Scan for the cell matching the given text and deliver its [X, Y] coordinate at center. 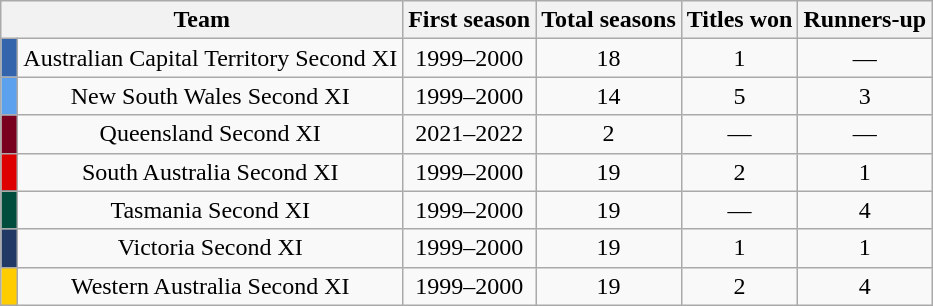
First season [470, 20]
Victoria Second XI [210, 248]
3 [865, 96]
Queensland Second XI [210, 134]
5 [740, 96]
Titles won [740, 20]
Team [202, 20]
14 [609, 96]
2021–2022 [470, 134]
South Australia Second XI [210, 172]
Total seasons [609, 20]
Australian Capital Territory Second XI [210, 58]
New South Wales Second XI [210, 96]
Runners-up [865, 20]
Western Australia Second XI [210, 286]
18 [609, 58]
Tasmania Second XI [210, 210]
